Return [x, y] of the center of cell containing provided text 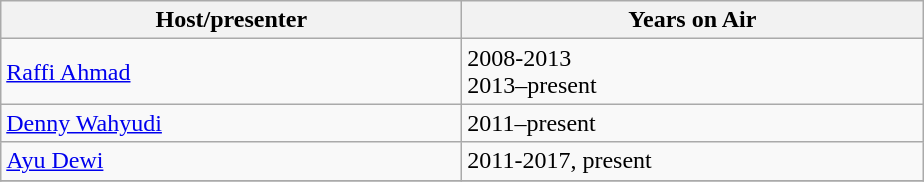
Host/presenter [232, 20]
2011-2017, present [692, 161]
2011–present [692, 123]
2008-2013 2013–present [692, 72]
Ayu Dewi [232, 161]
Raffi Ahmad [232, 72]
Years on Air [692, 20]
Denny Wahyudi [232, 123]
